Find where the given text appears and provide that cell's center as [X, Y] coordinate. 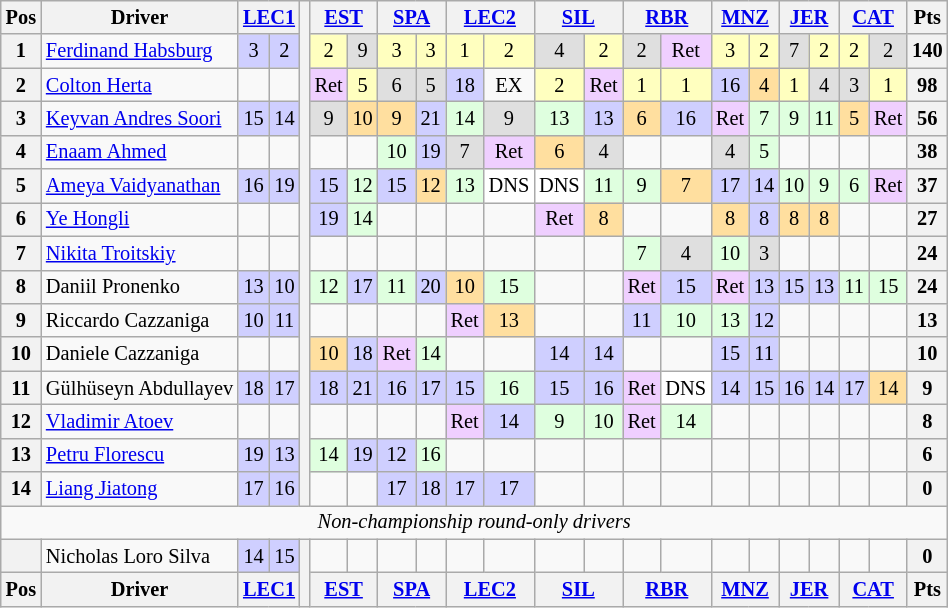
38 [927, 152]
Colton Herta [140, 85]
Ferdinand Habsburg [140, 51]
56 [927, 118]
Petru Florescu [140, 455]
98 [927, 85]
20 [431, 287]
Daniil Pronenko [140, 287]
Keyvan Andres Soori [140, 118]
Riccardo Cazzaniga [140, 320]
EX [509, 85]
Vladimir Atoev [140, 421]
37 [927, 186]
Ye Hongli [140, 219]
Nikita Troitskiy [140, 253]
140 [927, 51]
Nicholas Loro Silva [140, 556]
Enaam Ahmed [140, 152]
Non-championship round-only drivers [474, 522]
Ameya Vaidyanathan [140, 186]
27 [927, 219]
Liang Jiatong [140, 489]
Gülhüseyn Abdullayev [140, 388]
Daniele Cazzaniga [140, 354]
